Find where the given text appears and provide that cell's center as (x, y) coordinate. 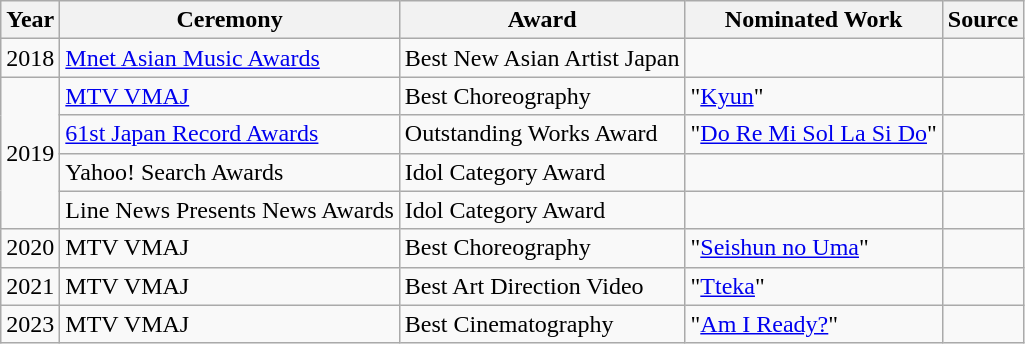
"Am I Ready?" (814, 324)
Mnet Asian Music Awards (230, 58)
61st Japan Record Awards (230, 134)
2021 (30, 286)
Ceremony (230, 20)
Award (542, 20)
Year (30, 20)
2019 (30, 153)
Yahoo! Search Awards (230, 172)
2020 (30, 248)
Source (982, 20)
2023 (30, 324)
Line News Presents News Awards (230, 210)
Best Art Direction Video (542, 286)
Best New Asian Artist Japan (542, 58)
"Tteka" (814, 286)
Best Cinematography (542, 324)
2018 (30, 58)
Nominated Work (814, 20)
"Kyun" (814, 96)
Outstanding Works Award (542, 134)
"Do Re Mi Sol La Si Do" (814, 134)
"Seishun no Uma" (814, 248)
